Output the (X, Y) coordinate of the center of the cell containing the given text.  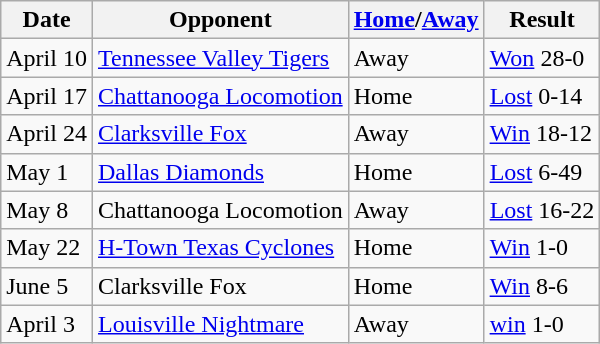
Home/Away (416, 20)
Dallas Diamonds (220, 172)
June 5 (47, 286)
April 3 (47, 324)
Lost 16-22 (542, 210)
Won 28-0 (542, 58)
May 8 (47, 210)
Win 8-6 (542, 286)
H-Town Texas Cyclones (220, 248)
May 1 (47, 172)
May 22 (47, 248)
Louisville Nightmare (220, 324)
Opponent (220, 20)
Date (47, 20)
April 10 (47, 58)
Tennessee Valley Tigers (220, 58)
Result (542, 20)
Lost 0-14 (542, 96)
Win 1-0 (542, 248)
Win 18-12 (542, 134)
Lost 6-49 (542, 172)
April 17 (47, 96)
April 24 (47, 134)
win 1-0 (542, 324)
